Locate the cell with the specified text and output its [X, Y] center coordinate. 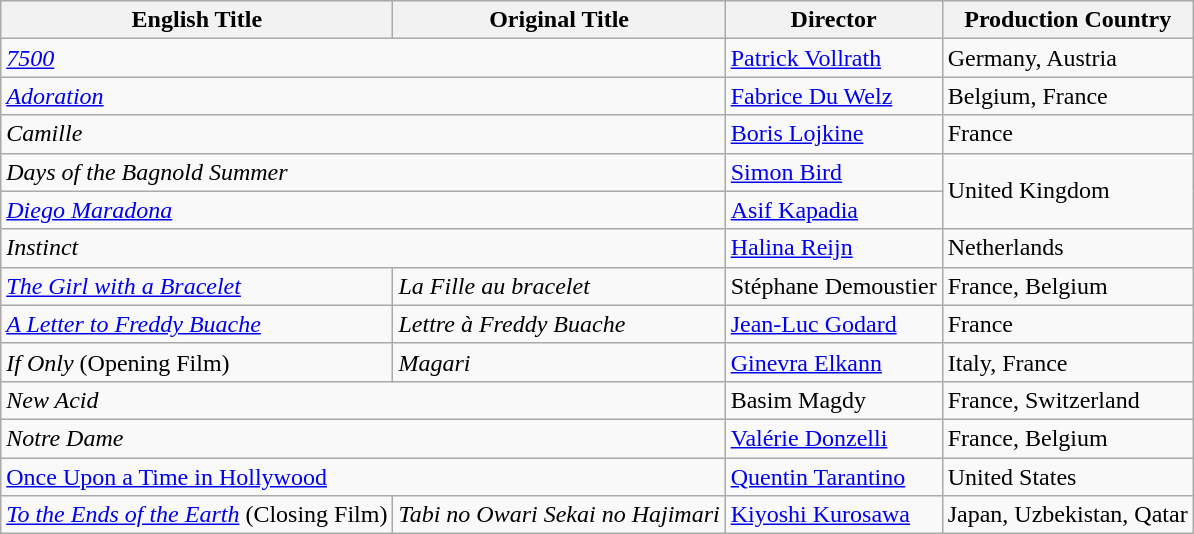
Jean-Luc Godard [834, 324]
Tabi no Owari Sekai no Hajimari [559, 515]
Production Country [1068, 20]
New Acid [363, 400]
France, Switzerland [1068, 400]
Magari [559, 362]
Patrick Vollrath [834, 58]
Quentin Tarantino [834, 477]
A Letter to Freddy Buache [197, 324]
Once Upon a Time in Hollywood [363, 477]
Simon Bird [834, 172]
Valérie Donzelli [834, 438]
Boris Lojkine [834, 134]
7500 [363, 58]
Days of the Bagnold Summer [363, 172]
Lettre à Freddy Buache [559, 324]
Diego Maradona [363, 210]
Instinct [363, 248]
Japan, Uzbekistan, Qatar [1068, 515]
The Girl with a Bracelet [197, 286]
Fabrice Du Welz [834, 96]
Germany, Austria [1068, 58]
Halina Reijn [834, 248]
Kiyoshi Kurosawa [834, 515]
Stéphane Demoustier [834, 286]
Ginevra Elkann [834, 362]
United States [1068, 477]
Notre Dame [363, 438]
Basim Magdy [834, 400]
Asif Kapadia [834, 210]
La Fille au bracelet [559, 286]
Adoration [363, 96]
Original Title [559, 20]
Netherlands [1068, 248]
If Only (Opening Film) [197, 362]
To the Ends of the Earth (Closing Film) [197, 515]
Camille [363, 134]
Italy, France [1068, 362]
United Kingdom [1068, 191]
English Title [197, 20]
Director [834, 20]
Belgium, France [1068, 96]
